Search for the cell housing the specified text and yield its (X, Y) center coordinate. 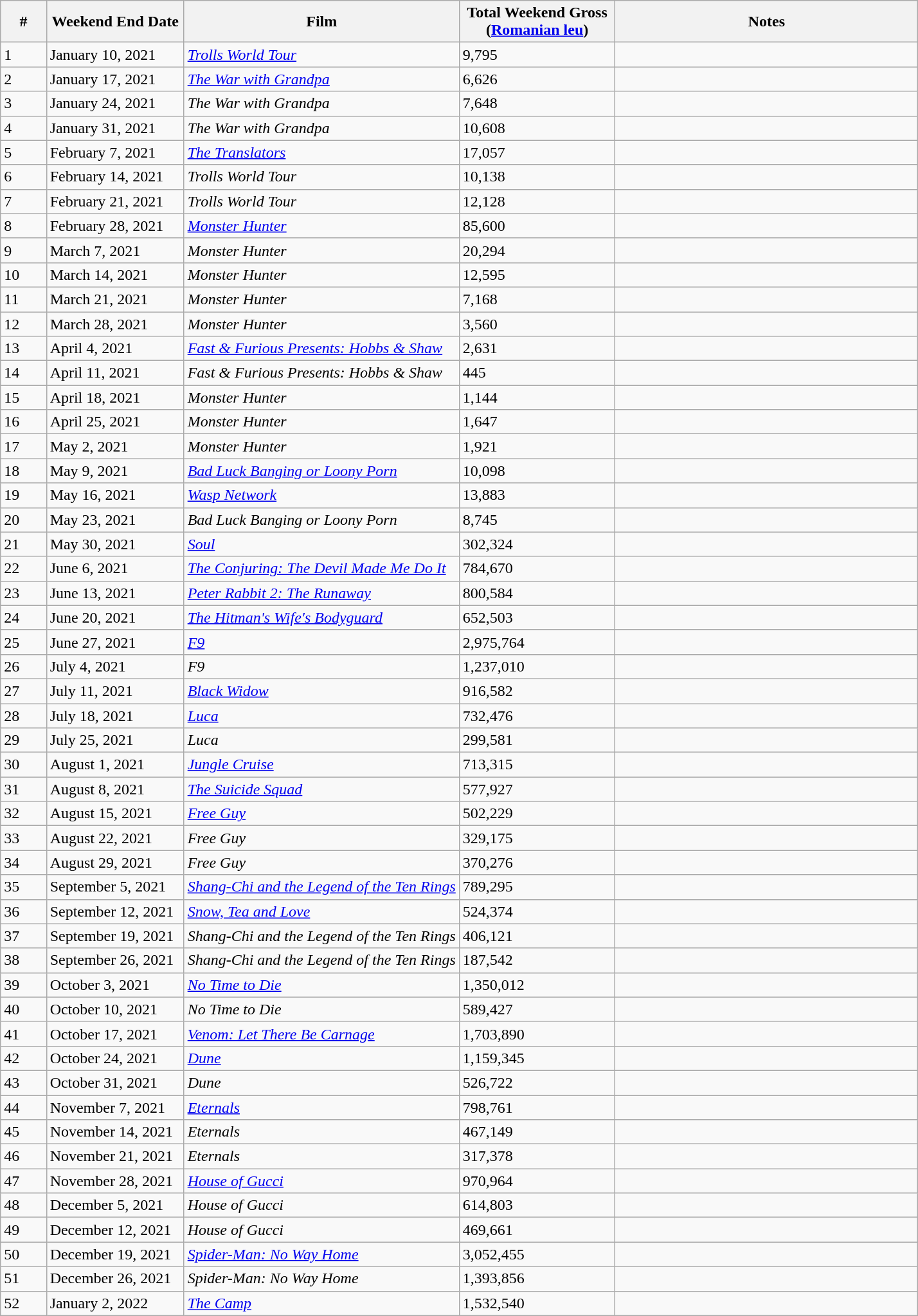
October 17, 2021 (115, 1034)
32 (23, 814)
1,921 (537, 446)
October 24, 2021 (115, 1058)
36 (23, 911)
7,168 (537, 299)
February 7, 2021 (115, 152)
406,121 (537, 936)
17,057 (537, 152)
September 19, 2021 (115, 936)
Wasp Network (321, 495)
51 (23, 1279)
Total Weekend Gross(Romanian leu) (537, 22)
12,128 (537, 201)
December 19, 2021 (115, 1254)
August 29, 2021 (115, 863)
9 (23, 250)
# (23, 22)
1,393,856 (537, 1279)
January 24, 2021 (115, 104)
July 4, 2021 (115, 666)
Snow, Tea and Love (321, 911)
October 10, 2021 (115, 1009)
652,503 (537, 617)
46 (23, 1156)
March 14, 2021 (115, 275)
187,542 (537, 960)
28 (23, 716)
March 21, 2021 (115, 299)
42 (23, 1058)
467,149 (537, 1132)
May 16, 2021 (115, 495)
February 28, 2021 (115, 226)
13 (23, 349)
445 (537, 373)
10,098 (537, 471)
45 (23, 1132)
October 3, 2021 (115, 985)
March 28, 2021 (115, 324)
February 21, 2021 (115, 201)
614,803 (537, 1205)
3,560 (537, 324)
789,295 (537, 887)
29 (23, 740)
19 (23, 495)
40 (23, 1009)
916,582 (537, 691)
May 30, 2021 (115, 544)
3 (23, 104)
502,229 (537, 814)
September 5, 2021 (115, 887)
14 (23, 373)
May 9, 2021 (115, 471)
Peter Rabbit 2: The Runaway (321, 593)
6,626 (537, 79)
December 5, 2021 (115, 1205)
47 (23, 1181)
The Conjuring: The Devil Made Me Do It (321, 569)
May 23, 2021 (115, 520)
732,476 (537, 716)
April 11, 2021 (115, 373)
The Hitman's Wife's Bodyguard (321, 617)
48 (23, 1205)
June 13, 2021 (115, 593)
9,795 (537, 55)
Black Widow (321, 691)
July 18, 2021 (115, 716)
20,294 (537, 250)
39 (23, 985)
20 (23, 520)
2,975,764 (537, 642)
5 (23, 152)
33 (23, 838)
2 (23, 79)
Soul (321, 544)
1,532,540 (537, 1303)
1,703,890 (537, 1034)
August 22, 2021 (115, 838)
August 1, 2021 (115, 765)
November 14, 2021 (115, 1132)
Venom: Let There Be Carnage (321, 1034)
10,138 (537, 177)
1,647 (537, 422)
June 27, 2021 (115, 642)
December 12, 2021 (115, 1230)
June 20, 2021 (115, 617)
1,237,010 (537, 666)
15 (23, 398)
44 (23, 1107)
March 7, 2021 (115, 250)
Notes (766, 22)
43 (23, 1083)
April 4, 2021 (115, 349)
October 31, 2021 (115, 1083)
23 (23, 593)
November 28, 2021 (115, 1181)
713,315 (537, 765)
September 12, 2021 (115, 911)
800,584 (537, 593)
11 (23, 299)
49 (23, 1230)
12,595 (537, 275)
27 (23, 691)
June 6, 2021 (115, 569)
10 (23, 275)
8,745 (537, 520)
7 (23, 201)
50 (23, 1254)
1 (23, 55)
September 26, 2021 (115, 960)
34 (23, 863)
January 2, 2022 (115, 1303)
July 25, 2021 (115, 740)
524,374 (537, 911)
The Translators (321, 152)
299,581 (537, 740)
10,608 (537, 128)
August 8, 2021 (115, 789)
12 (23, 324)
25 (23, 642)
February 14, 2021 (115, 177)
22 (23, 569)
July 11, 2021 (115, 691)
24 (23, 617)
1,144 (537, 398)
1,159,345 (537, 1058)
21 (23, 544)
970,964 (537, 1181)
January 31, 2021 (115, 128)
August 15, 2021 (115, 814)
577,927 (537, 789)
526,722 (537, 1083)
3,052,455 (537, 1254)
Jungle Cruise (321, 765)
November 21, 2021 (115, 1156)
85,600 (537, 226)
April 18, 2021 (115, 398)
December 26, 2021 (115, 1279)
April 25, 2021 (115, 422)
370,276 (537, 863)
31 (23, 789)
November 7, 2021 (115, 1107)
798,761 (537, 1107)
18 (23, 471)
302,324 (537, 544)
6 (23, 177)
13,883 (537, 495)
37 (23, 936)
4 (23, 128)
317,378 (537, 1156)
30 (23, 765)
784,670 (537, 569)
41 (23, 1034)
May 2, 2021 (115, 446)
January 17, 2021 (115, 79)
Weekend End Date (115, 22)
The Camp (321, 1303)
38 (23, 960)
35 (23, 887)
January 10, 2021 (115, 55)
8 (23, 226)
469,661 (537, 1230)
16 (23, 422)
329,175 (537, 838)
2,631 (537, 349)
Film (321, 22)
17 (23, 446)
589,427 (537, 1009)
1,350,012 (537, 985)
26 (23, 666)
The Suicide Squad (321, 789)
7,648 (537, 104)
52 (23, 1303)
